Locate the cell with the specified text and output its [X, Y] center coordinate. 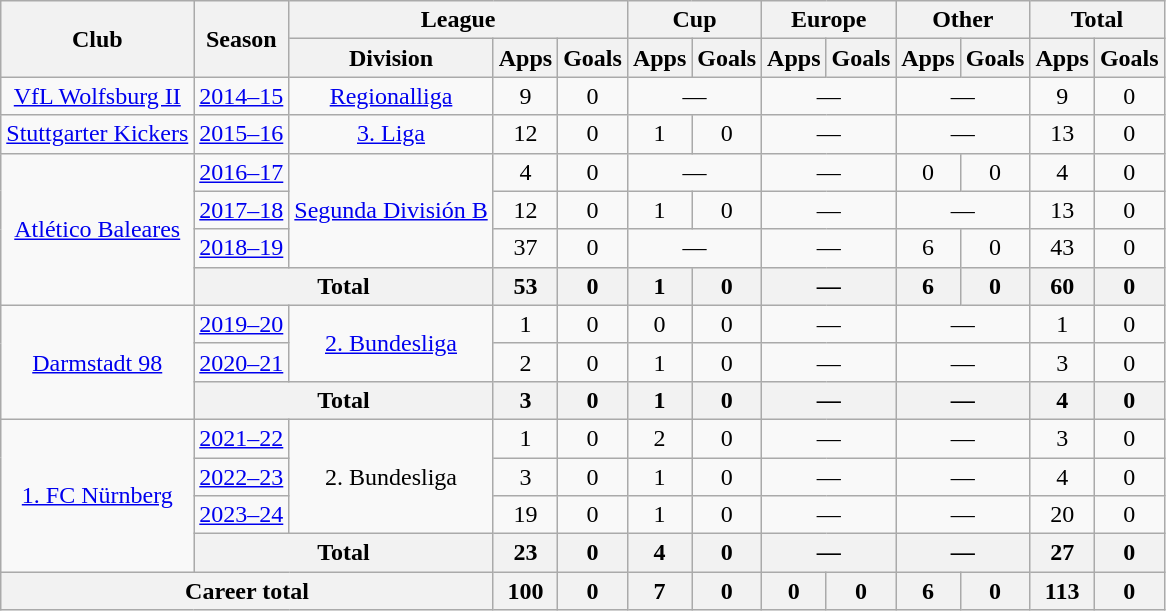
1. FC Nürnberg [98, 495]
2017–18 [242, 210]
27 [1062, 553]
Career total [247, 591]
Regionalliga [391, 96]
Europe [829, 20]
Club [98, 39]
Stuttgarter Kickers [98, 134]
Season [242, 39]
Atlético Baleares [98, 229]
53 [525, 286]
60 [1062, 286]
2015–16 [242, 134]
2019–20 [242, 324]
2023–24 [242, 515]
Other [963, 20]
19 [525, 515]
2020–21 [242, 362]
2018–19 [242, 248]
113 [1062, 591]
Darmstadt 98 [98, 362]
VfL Wolfsburg II [98, 96]
Division [391, 58]
20 [1062, 515]
43 [1062, 248]
Cup [694, 20]
2022–23 [242, 477]
23 [525, 553]
7 [659, 591]
37 [525, 248]
League [458, 20]
2014–15 [242, 96]
Segunda División B [391, 210]
2016–17 [242, 172]
100 [525, 591]
3. Liga [391, 134]
2021–22 [242, 438]
